Output the (X, Y) coordinate of the center of the cell containing the given text.  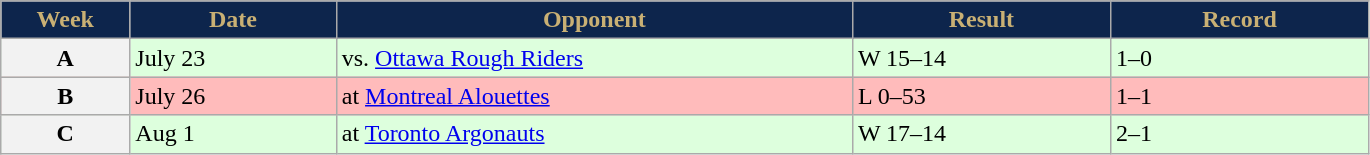
1–1 (1239, 96)
W 15–14 (981, 58)
Aug 1 (233, 134)
A (66, 58)
B (66, 96)
1–0 (1239, 58)
Result (981, 20)
2–1 (1239, 134)
L 0–53 (981, 96)
Date (233, 20)
Opponent (594, 20)
at Toronto Argonauts (594, 134)
Week (66, 20)
at Montreal Alouettes (594, 96)
W 17–14 (981, 134)
vs. Ottawa Rough Riders (594, 58)
Record (1239, 20)
July 23 (233, 58)
C (66, 134)
July 26 (233, 96)
